Return [X, Y] of the center of cell containing provided text 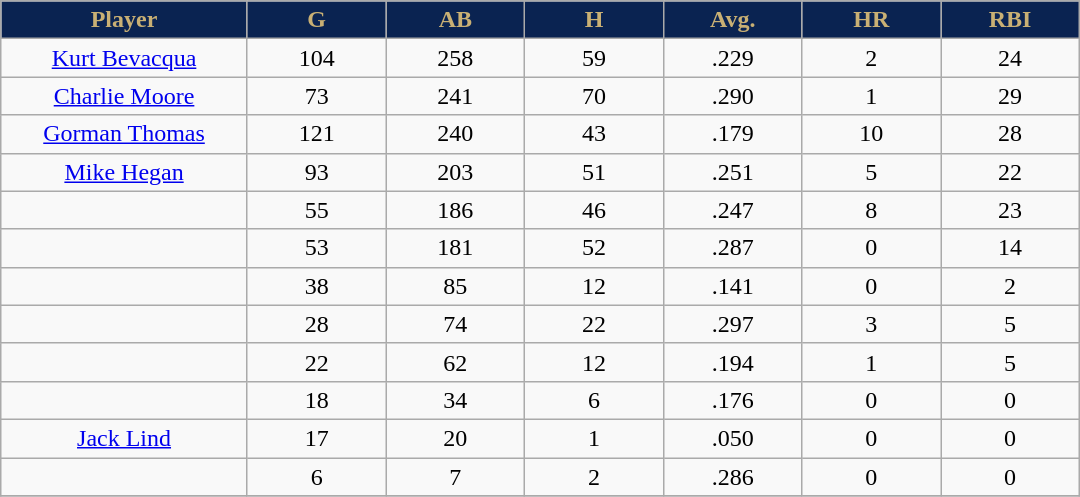
10 [872, 134]
29 [1010, 96]
62 [456, 362]
.194 [732, 362]
51 [594, 172]
23 [1010, 210]
241 [456, 96]
34 [456, 400]
Kurt Bevacqua [124, 58]
85 [456, 286]
17 [316, 438]
46 [594, 210]
186 [456, 210]
Avg. [732, 20]
G [316, 20]
H [594, 20]
93 [316, 172]
7 [456, 477]
.286 [732, 477]
HR [872, 20]
.247 [732, 210]
8 [872, 210]
74 [456, 324]
Gorman Thomas [124, 134]
53 [316, 248]
240 [456, 134]
18 [316, 400]
38 [316, 286]
20 [456, 438]
59 [594, 58]
3 [872, 324]
258 [456, 58]
121 [316, 134]
181 [456, 248]
Charlie Moore [124, 96]
.141 [732, 286]
.287 [732, 248]
.179 [732, 134]
55 [316, 210]
Player [124, 20]
Mike Hegan [124, 172]
.297 [732, 324]
104 [316, 58]
RBI [1010, 20]
203 [456, 172]
.050 [732, 438]
.176 [732, 400]
52 [594, 248]
Jack Lind [124, 438]
14 [1010, 248]
.229 [732, 58]
.251 [732, 172]
43 [594, 134]
AB [456, 20]
73 [316, 96]
24 [1010, 58]
70 [594, 96]
.290 [732, 96]
